Return [x, y] of the center of cell containing provided text 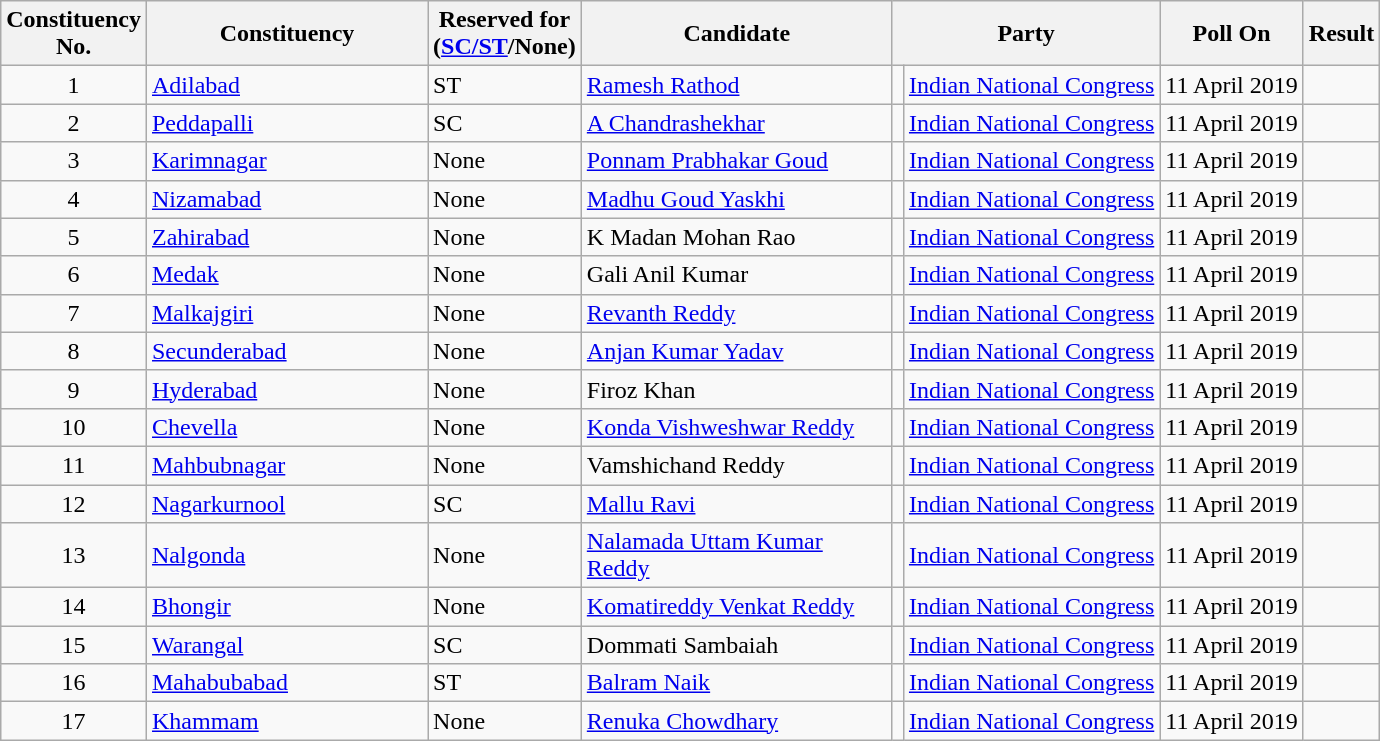
Bhongir [286, 607]
Gali Anil Kumar [736, 275]
Renuka Chowdhary [736, 721]
Komatireddy Venkat Reddy [736, 607]
7 [74, 313]
1 [74, 85]
Mahbubnagar [286, 465]
Zahirabad [286, 237]
13 [74, 556]
9 [74, 389]
Result [1341, 34]
Medak [286, 275]
A Chandrashekhar [736, 123]
Candidate [736, 34]
Reserved for(SC/ST/None) [505, 34]
Party [1026, 34]
Mallu Ravi [736, 503]
Chevella [286, 427]
Warangal [286, 645]
16 [74, 683]
15 [74, 645]
11 [74, 465]
Hyderabad [286, 389]
Khammam [286, 721]
Anjan Kumar Yadav [736, 351]
Secunderabad [286, 351]
Nalamada Uttam Kumar Reddy [736, 556]
5 [74, 237]
4 [74, 199]
Constituency No. [74, 34]
Malkajgiri [286, 313]
Balram Naik [736, 683]
14 [74, 607]
Ponnam Prabhakar Goud [736, 161]
Firoz Khan [736, 389]
Ramesh Rathod [736, 85]
Mahabubabad [286, 683]
K Madan Mohan Rao [736, 237]
Adilabad [286, 85]
Nagarkurnool [286, 503]
Madhu Goud Yaskhi [736, 199]
Karimnagar [286, 161]
3 [74, 161]
8 [74, 351]
Revanth Reddy [736, 313]
Dommati Sambaiah [736, 645]
12 [74, 503]
Vamshichand Reddy [736, 465]
10 [74, 427]
Peddapalli [286, 123]
Poll On [1232, 34]
17 [74, 721]
Nalgonda [286, 556]
Konda Vishweshwar Reddy [736, 427]
Nizamabad [286, 199]
2 [74, 123]
Constituency [286, 34]
6 [74, 275]
